Capture the cell that displays the provided text and extract its [X, Y] central coordinate. 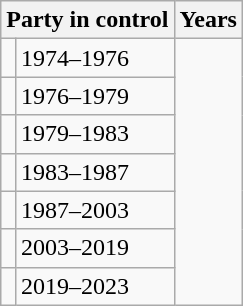
1987–2003 [94, 210]
2019–2023 [94, 286]
1979–1983 [94, 134]
2003–2019 [94, 248]
Years [208, 20]
Party in control [88, 20]
1976–1979 [94, 96]
1983–1987 [94, 172]
1974–1976 [94, 58]
